Capture the cell that displays the provided text and extract its (X, Y) central coordinate. 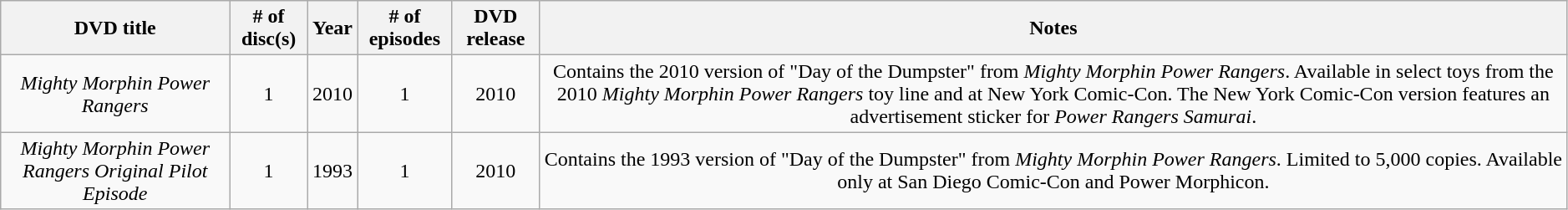
Notes (1053, 28)
Mighty Morphin Power Rangers Original Pilot Episode (115, 171)
Mighty Morphin Power Rangers (115, 94)
DVD title (115, 28)
Year (332, 28)
# of disc(s) (269, 28)
DVD release (495, 28)
# of episodes (405, 28)
1993 (332, 171)
